Search for the cell housing the specified text and yield its (x, y) center coordinate. 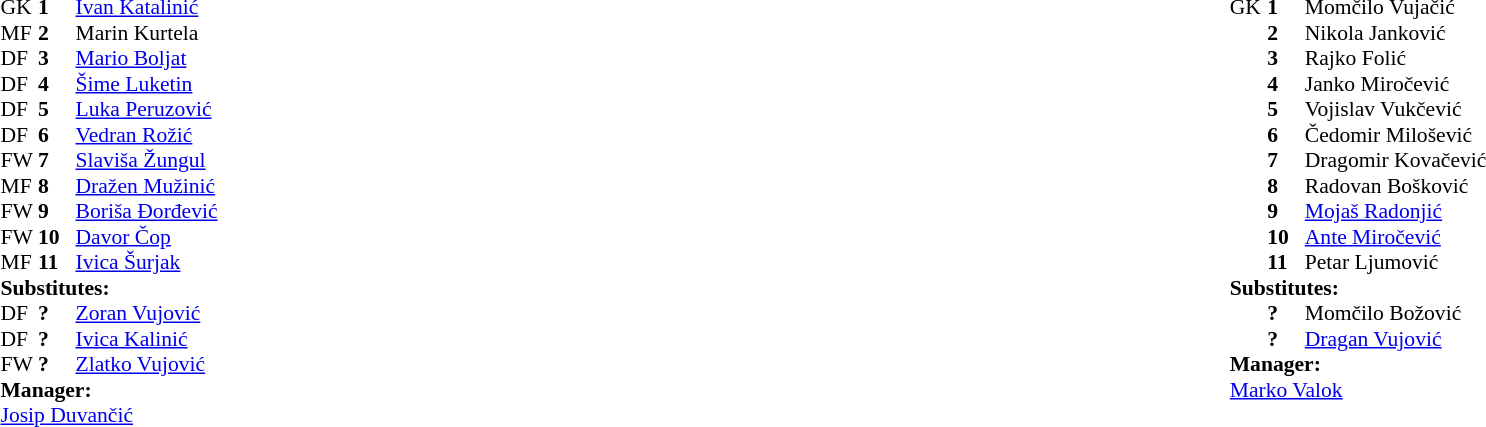
Šime Luketin (226, 84)
Luka Peruzović (226, 109)
Zoran Vujović (226, 313)
Marin Kurtela (226, 33)
Substitutes: (188, 288)
Ivica Kalinić (226, 339)
Vedran Rožić (226, 135)
Davor Čop (226, 237)
Boriša Đorđević (226, 211)
Zlatko Vujović (226, 365)
Manager: (188, 390)
Mario Boljat (226, 59)
Slaviša Žungul (226, 161)
Ivica Šurjak (226, 263)
Dražen Mužinić (226, 186)
